Detect which cell encompasses the target text, then output its [X, Y] center coordinate. 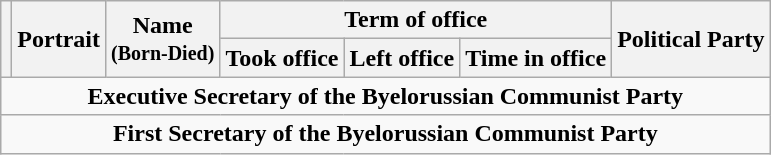
Executive Secretary of the Byelorussian Communist Party [386, 96]
Name(Born-Died) [162, 39]
Portrait [59, 39]
Political Party [691, 39]
Left office [402, 58]
Took office [282, 58]
First Secretary of the Byelorussian Communist Party [386, 134]
Term of office [416, 20]
Time in office [536, 58]
